Return the (x, y) coordinate for the center point of the cell that contains the specified text.  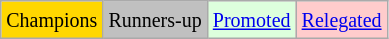
Runners-up (155, 20)
Relegated (342, 20)
Champions (52, 20)
Promoted (252, 20)
